Capture the cell that displays the provided text and extract its [x, y] central coordinate. 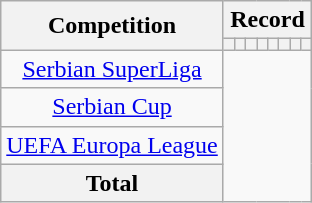
Serbian Cup [112, 107]
Serbian SuperLiga [112, 69]
Record [267, 20]
Competition [112, 26]
Total [112, 183]
UEFA Europa League [112, 145]
